Pinpoint the cell where the given text exists, returning its (x, y) midpoint coordinate. 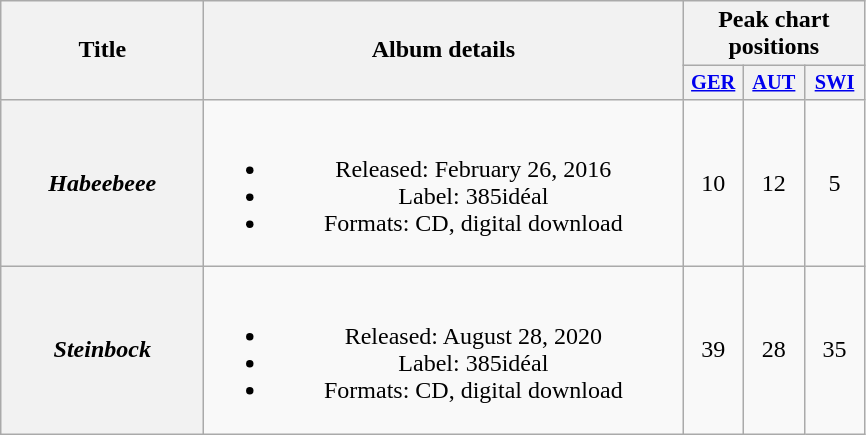
35 (834, 350)
39 (714, 350)
AUT (774, 83)
Title (102, 50)
12 (774, 182)
Released: August 28, 2020Label: 385idéalFormats: CD, digital download (444, 350)
GER (714, 83)
28 (774, 350)
Album details (444, 50)
Peak chart positions (774, 34)
SWI (834, 83)
Habeebeee (102, 182)
10 (714, 182)
Steinbock (102, 350)
Released: February 26, 2016Label: 385idéalFormats: CD, digital download (444, 182)
5 (834, 182)
